Pinpoint the cell where the given text exists, returning its (X, Y) midpoint coordinate. 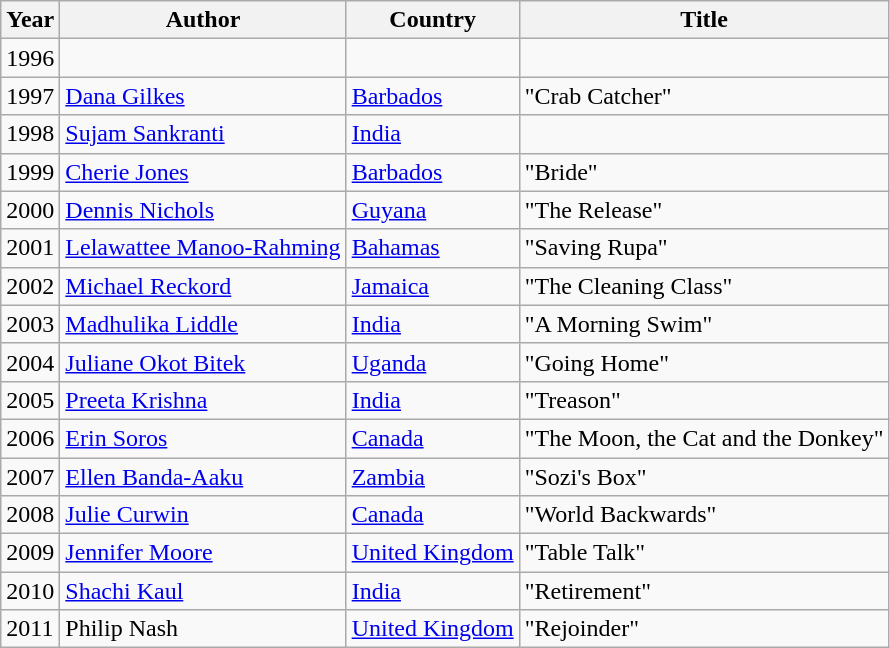
Philip Nash (203, 629)
"Sozi's Box" (704, 477)
"The Release" (704, 210)
Uganda (432, 362)
2001 (30, 248)
"Going Home" (704, 362)
Michael Reckord (203, 286)
Ellen Banda-Aaku (203, 477)
"The Moon, the Cat and the Donkey" (704, 438)
2005 (30, 400)
Julie Curwin (203, 515)
Jamaica (432, 286)
Shachi Kaul (203, 591)
Madhulika Liddle (203, 324)
2007 (30, 477)
Title (704, 20)
2008 (30, 515)
"Rejoinder" (704, 629)
Cherie Jones (203, 172)
2004 (30, 362)
2011 (30, 629)
2010 (30, 591)
Juliane Okot Bitek (203, 362)
Country (432, 20)
2002 (30, 286)
Erin Soros (203, 438)
"Crab Catcher" (704, 96)
Dana Gilkes (203, 96)
2006 (30, 438)
Sujam Sankranti (203, 134)
"A Morning Swim" (704, 324)
Bahamas (432, 248)
"Table Talk" (704, 553)
Guyana (432, 210)
Author (203, 20)
1997 (30, 96)
1999 (30, 172)
"Bride" (704, 172)
Lelawattee Manoo-Rahming (203, 248)
Jennifer Moore (203, 553)
"Retirement" (704, 591)
1998 (30, 134)
2003 (30, 324)
"Saving Rupa" (704, 248)
2000 (30, 210)
2009 (30, 553)
"The Cleaning Class" (704, 286)
Zambia (432, 477)
"Treason" (704, 400)
Dennis Nichols (203, 210)
"World Backwards" (704, 515)
Year (30, 20)
1996 (30, 58)
Preeta Krishna (203, 400)
